Scan for the cell matching the given text and deliver its [x, y] coordinate at center. 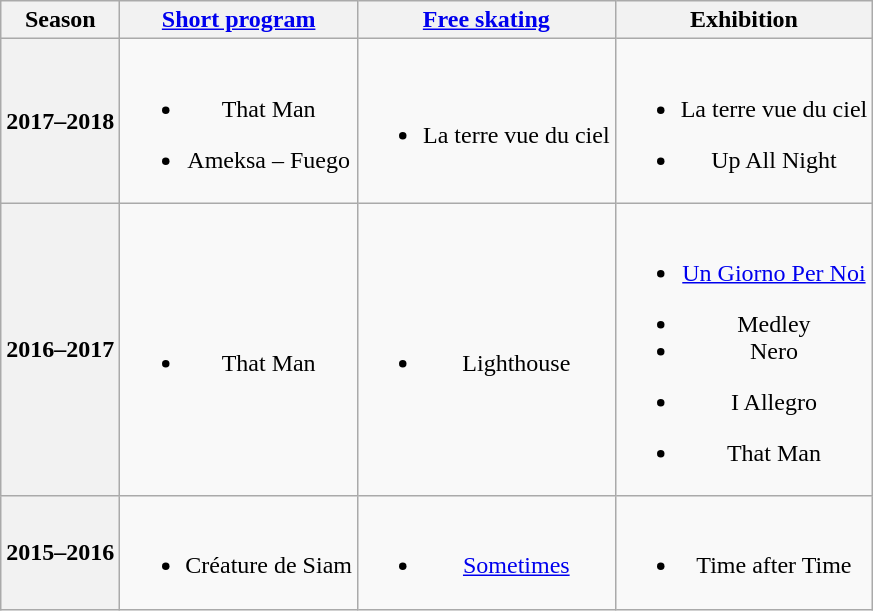
Lighthouse [486, 350]
Sometimes [486, 552]
Créature de Siam [239, 552]
Short program [239, 20]
That Man Ameksa – Fuego [239, 121]
Free skating [486, 20]
Un Giorno Per Noi Medley Nero I Allegro That Man [744, 350]
Exhibition [744, 20]
That Man [239, 350]
La terre vue du ciel [486, 121]
Season [60, 20]
Time after Time [744, 552]
2017–2018 [60, 121]
La terre vue du ciel Up All Night [744, 121]
2015–2016 [60, 552]
2016–2017 [60, 350]
